Detect which cell encompasses the target text, then output its (x, y) center coordinate. 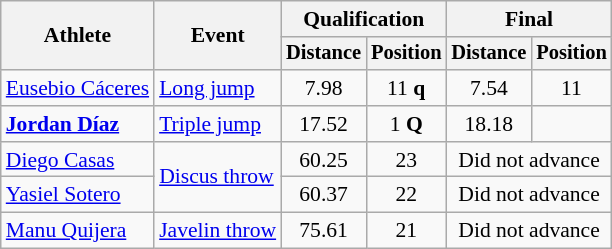
Athlete (78, 36)
1 Q (406, 124)
7.54 (488, 88)
Long jump (218, 88)
Triple jump (218, 124)
75.61 (324, 231)
Final (528, 19)
7.98 (324, 88)
Javelin throw (218, 231)
Jordan Díaz (78, 124)
Diego Casas (78, 160)
Eusebio Cáceres (78, 88)
23 (406, 160)
11 q (406, 88)
Qualification (364, 19)
22 (406, 195)
Discus throw (218, 178)
Manu Quijera (78, 231)
17.52 (324, 124)
18.18 (488, 124)
Yasiel Sotero (78, 195)
60.25 (324, 160)
11 (571, 88)
Event (218, 36)
21 (406, 231)
60.37 (324, 195)
